Identify which cell holds the provided text, then report its [x, y] central coordinate. 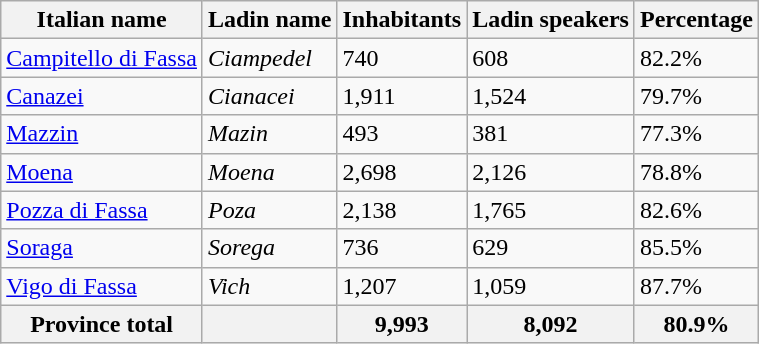
Mazin [269, 134]
Vich [269, 286]
Ladin speakers [551, 20]
Poza [269, 210]
493 [402, 134]
2,138 [402, 210]
82.6% [696, 210]
8,092 [551, 324]
629 [551, 248]
1,059 [551, 286]
736 [402, 248]
Soraga [102, 248]
1,765 [551, 210]
Pozza di Fassa [102, 210]
Cianacei [269, 96]
Ladin name [269, 20]
82.2% [696, 58]
79.7% [696, 96]
740 [402, 58]
Province total [102, 324]
1,207 [402, 286]
80.9% [696, 324]
Sorega [269, 248]
Vigo di Fassa [102, 286]
2,126 [551, 172]
77.3% [696, 134]
87.7% [696, 286]
Percentage [696, 20]
381 [551, 134]
1,911 [402, 96]
608 [551, 58]
9,993 [402, 324]
Italian name [102, 20]
78.8% [696, 172]
Canazei [102, 96]
1,524 [551, 96]
Campitello di Fassa [102, 58]
Inhabitants [402, 20]
Mazzin [102, 134]
85.5% [696, 248]
Ciampedel [269, 58]
2,698 [402, 172]
